Output the [X, Y] coordinate of the center of the cell containing the given text.  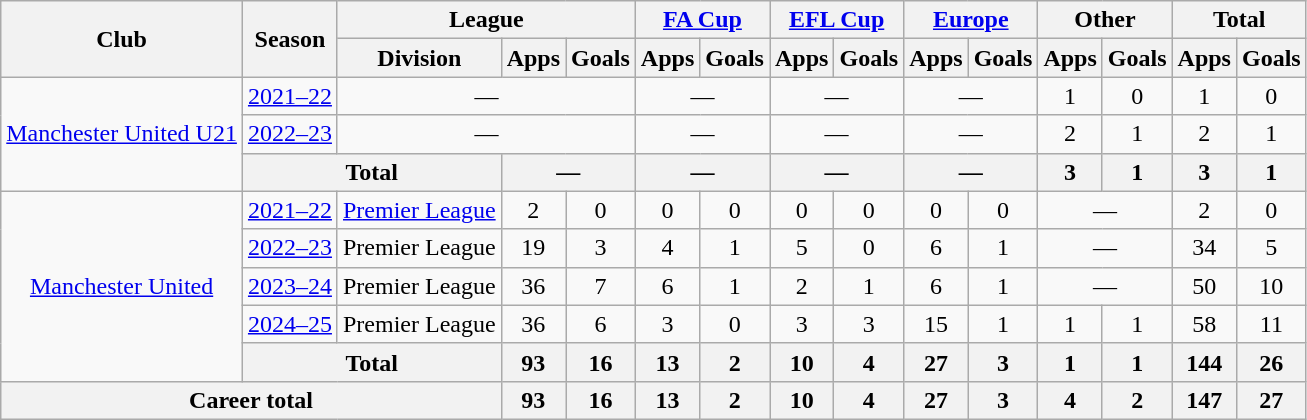
Club [122, 39]
50 [1204, 286]
2023–24 [290, 286]
26 [1271, 362]
Season [290, 39]
19 [533, 248]
147 [1204, 400]
FA Cup [702, 20]
34 [1204, 248]
15 [936, 324]
Manchester United [122, 286]
7 [601, 286]
EFL Cup [837, 20]
2024–25 [290, 324]
League [486, 20]
Europe [971, 20]
144 [1204, 362]
58 [1204, 324]
11 [1271, 324]
Career total [251, 400]
Other [1105, 20]
Manchester United U21 [122, 134]
Division [419, 58]
